Determine the [x, y] coordinate at the center of the cell enclosing the given text.  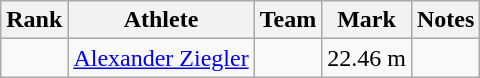
Notes [445, 20]
Team [288, 20]
Rank [34, 20]
Alexander Ziegler [161, 58]
Athlete [161, 20]
22.46 m [367, 58]
Mark [367, 20]
